Determine the (X, Y) coordinate at the center of the cell enclosing the given text.  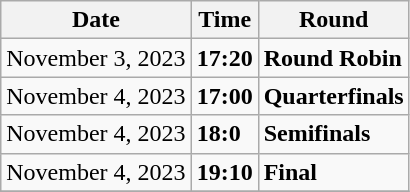
Final (334, 172)
18:0 (224, 134)
November 3, 2023 (96, 58)
17:20 (224, 58)
19:10 (224, 172)
Quarterfinals (334, 96)
17:00 (224, 96)
Date (96, 20)
Time (224, 20)
Round Robin (334, 58)
Round (334, 20)
Semifinals (334, 134)
